Output the [x, y] coordinate of the center of the cell containing the given text.  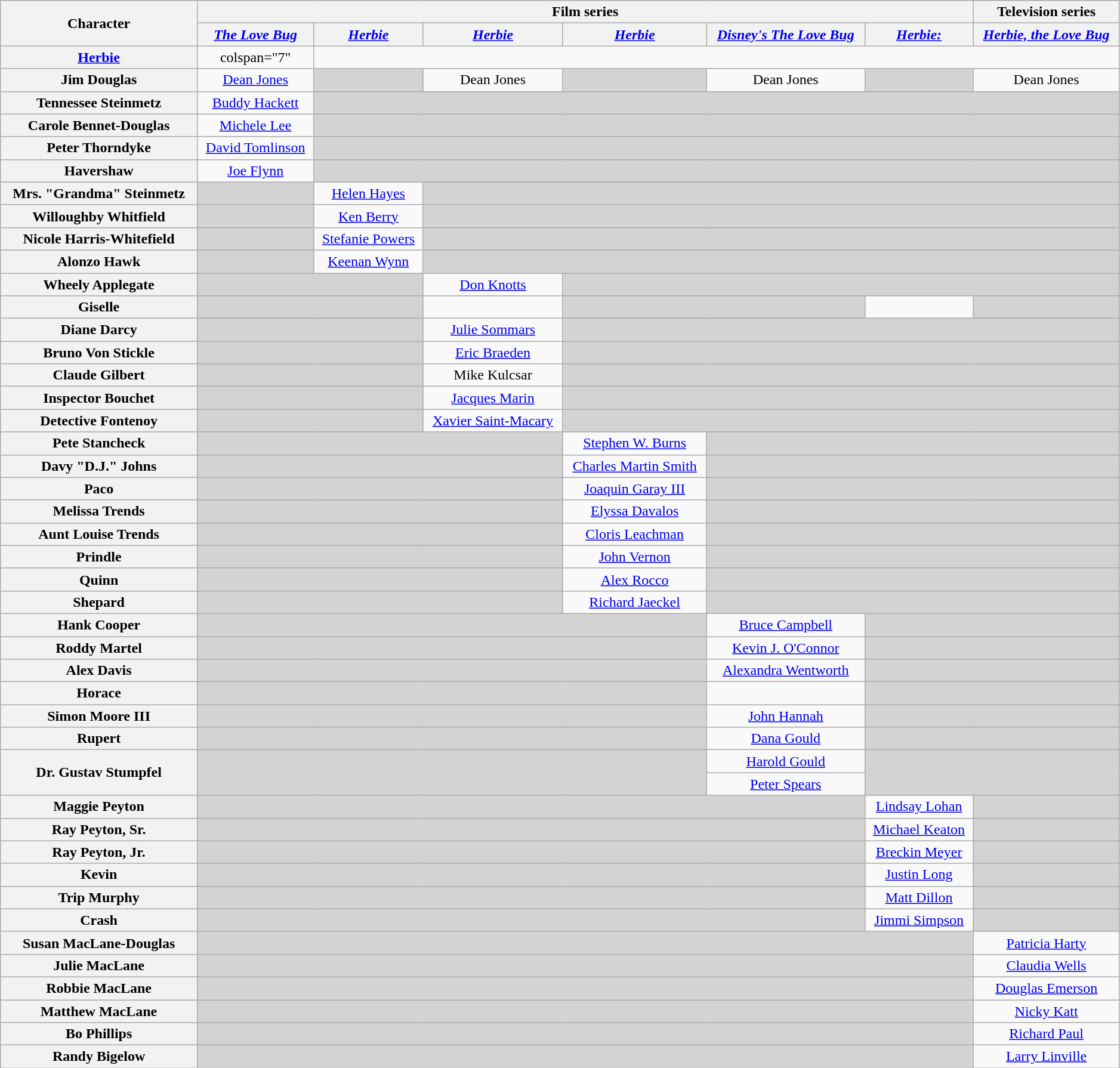
Xavier Saint-Macary [493, 421]
Wheely Applegate [99, 285]
Rupert [99, 739]
Matt Dillon [919, 897]
Peter Spears [785, 784]
Diane Darcy [99, 330]
Joe Flynn [255, 171]
Susan MacLane-Douglas [99, 943]
Richard Jaeckel [635, 602]
Character [99, 23]
Tennessee Steinmetz [99, 103]
Larry Linville [1047, 1057]
Julie MacLane [99, 965]
Bruno Von Stickle [99, 353]
Joaquin Garay III [635, 489]
Buddy Hackett [255, 103]
Television series [1047, 12]
David Tomlinson [255, 148]
Herbie, the Love Bug [1047, 35]
The Love Bug [255, 35]
John Hannah [785, 716]
Richard Paul [1047, 1034]
Kevin J. O'Connor [785, 647]
Claudia Wells [1047, 965]
Stephen W. Burns [635, 443]
Kevin [99, 875]
Prindle [99, 557]
Douglas Emerson [1047, 988]
Film series [585, 12]
Eric Braeden [493, 353]
Willoughby Whitfield [99, 216]
Jim Douglas [99, 80]
Michele Lee [255, 125]
Patricia Harty [1047, 943]
Roddy Martel [99, 647]
Matthew MacLane [99, 1011]
Paco [99, 489]
Simon Moore III [99, 716]
Ken Berry [369, 216]
Crash [99, 920]
Randy Bigelow [99, 1057]
Julie Sommars [493, 330]
Herbie: [919, 35]
Bruce Campbell [785, 625]
Ray Peyton, Sr. [99, 829]
John Vernon [635, 557]
Alexandra Wentworth [785, 671]
Lindsay Lohan [919, 807]
Breckin Meyer [919, 852]
Helen Hayes [369, 193]
Quinn [99, 579]
Carole Bennet-Douglas [99, 125]
Disney's The Love Bug [785, 35]
colspan="7" [255, 57]
Pete Stancheck [99, 443]
Charles Martin Smith [635, 466]
Horace [99, 693]
Davy "D.J." Johns [99, 466]
Mrs. "Grandma" Steinmetz [99, 193]
Cloris Leachman [635, 534]
Bo Phillips [99, 1034]
Aunt Louise Trends [99, 534]
Nicky Katt [1047, 1011]
Peter Thorndyke [99, 148]
Robbie MacLane [99, 988]
Trip Murphy [99, 897]
Alex Davis [99, 671]
Elyssa Davalos [635, 511]
Alonzo Hawk [99, 261]
Giselle [99, 307]
Hank Cooper [99, 625]
Shepard [99, 602]
Alex Rocco [635, 579]
Jimmi Simpson [919, 920]
Jacques Marin [493, 398]
Inspector Bouchet [99, 398]
Havershaw [99, 171]
Claude Gilbert [99, 375]
Justin Long [919, 875]
Dr. Gustav Stumpfel [99, 773]
Harold Gould [785, 761]
Don Knotts [493, 285]
Melissa Trends [99, 511]
Keenan Wynn [369, 261]
Mike Kulcsar [493, 375]
Nicole Harris-Whitefield [99, 239]
Detective Fontenoy [99, 421]
Dana Gould [785, 739]
Maggie Peyton [99, 807]
Stefanie Powers [369, 239]
Michael Keaton [919, 829]
Ray Peyton, Jr. [99, 852]
